From the cell containing the given text, extract its center point as [x, y] coordinate. 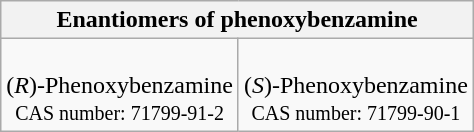
(R)-PhenoxybenzamineCAS number: 71799-91-2 [120, 85]
(S)-PhenoxybenzamineCAS number: 71799-90-1 [356, 85]
Enantiomers of phenoxybenzamine [238, 20]
